Output the [X, Y] coordinate of the center of the cell containing the given text.  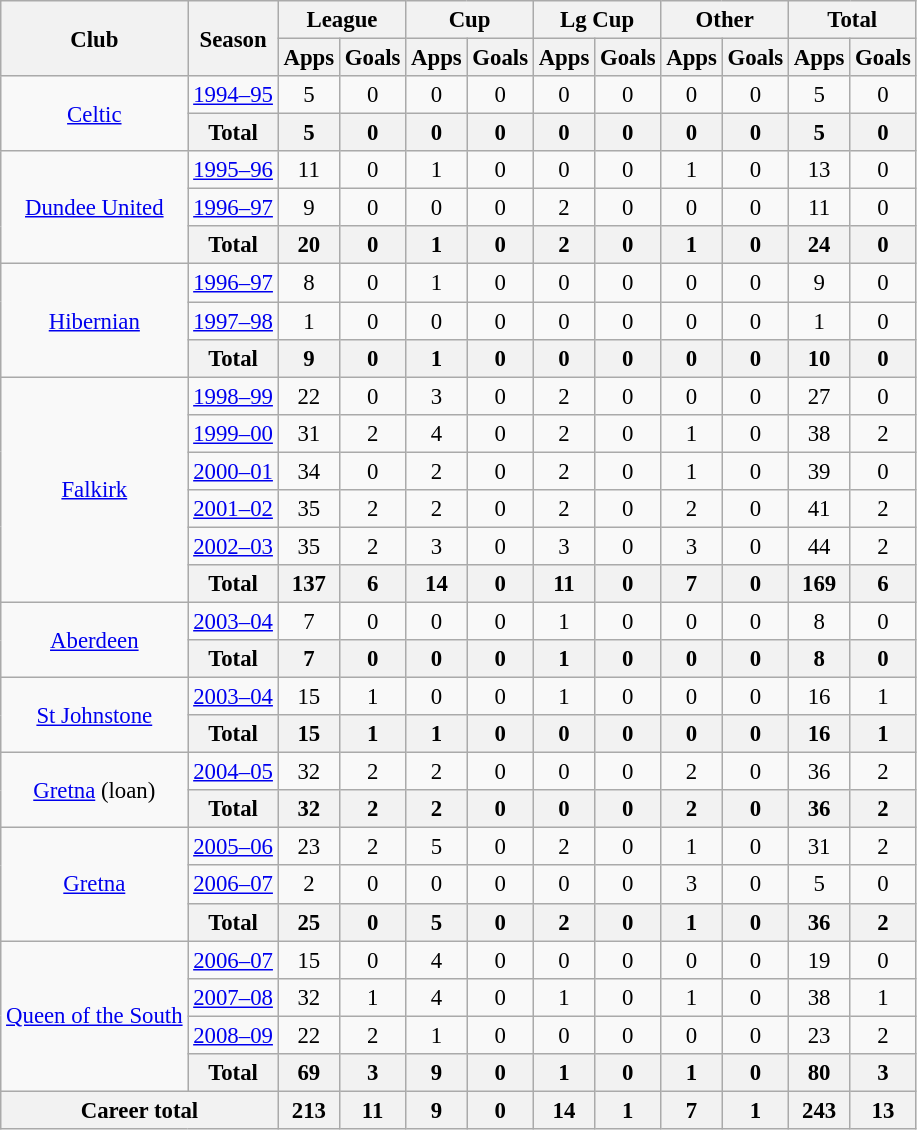
Hibernian [94, 320]
Gretna (loan) [94, 790]
27 [818, 396]
Lg Cup [597, 20]
2004–05 [233, 772]
Other [725, 20]
Aberdeen [94, 640]
St Johnstone [94, 716]
1994–95 [233, 95]
2001–02 [233, 509]
Career total [140, 1110]
243 [818, 1110]
Falkirk [94, 490]
69 [308, 1073]
19 [818, 960]
39 [818, 471]
169 [818, 584]
24 [818, 245]
2007–08 [233, 997]
Season [233, 38]
2005–06 [233, 847]
10 [818, 358]
League [342, 20]
41 [818, 509]
Dundee United [94, 208]
2008–09 [233, 1035]
Club [94, 38]
1998–99 [233, 396]
Queen of the South [94, 1016]
34 [308, 471]
1999–00 [233, 433]
Cup [470, 20]
213 [308, 1110]
25 [308, 922]
Celtic [94, 114]
2002–03 [233, 546]
44 [818, 546]
2000–01 [233, 471]
1997–98 [233, 321]
20 [308, 245]
137 [308, 584]
80 [818, 1073]
1995–96 [233, 170]
Gretna [94, 884]
